Extract the (X, Y) coordinate from the center of the cell holding the provided text.  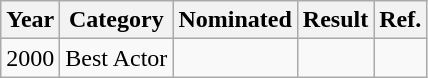
Best Actor (116, 58)
Nominated (235, 20)
Year (30, 20)
Result (335, 20)
2000 (30, 58)
Category (116, 20)
Ref. (400, 20)
